Return [X, Y] of the center of cell containing provided text 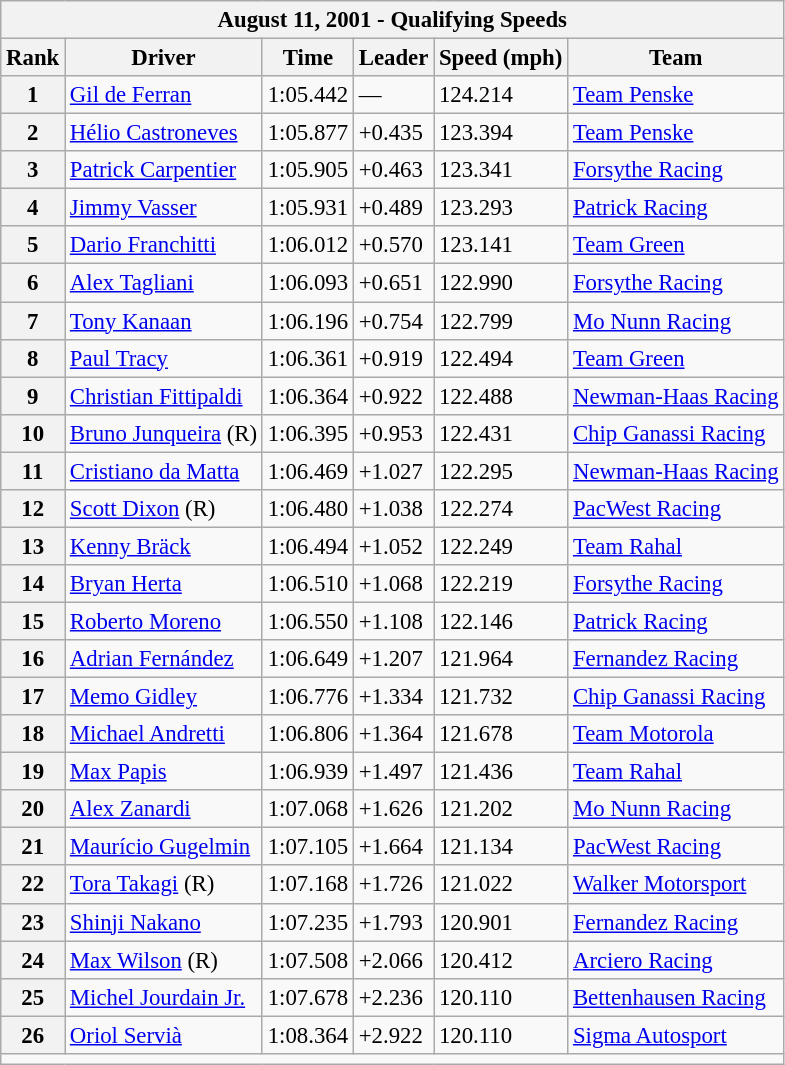
Bryan Herta [164, 584]
10 [33, 433]
122.219 [501, 584]
120.901 [501, 922]
2 [33, 133]
+2.236 [393, 997]
1:05.877 [308, 133]
122.799 [501, 321]
+2.922 [393, 1035]
Leader [393, 58]
1:05.905 [308, 170]
Team [676, 58]
1:05.442 [308, 95]
1:06.806 [308, 734]
1:06.494 [308, 546]
124.214 [501, 95]
1:06.093 [308, 283]
23 [33, 922]
121.964 [501, 659]
+1.068 [393, 584]
18 [33, 734]
13 [33, 546]
Michel Jourdain Jr. [164, 997]
3 [33, 170]
7 [33, 321]
Oriol Servià [164, 1035]
1:05.931 [308, 208]
Max Papis [164, 772]
1:06.649 [308, 659]
19 [33, 772]
1:06.196 [308, 321]
25 [33, 997]
+0.651 [393, 283]
Rank [33, 58]
+1.626 [393, 809]
+2.066 [393, 960]
Time [308, 58]
Shinji Nakano [164, 922]
Alex Tagliani [164, 283]
12 [33, 509]
122.431 [501, 433]
1:07.235 [308, 922]
Dario Franchitti [164, 245]
Paul Tracy [164, 358]
1:07.678 [308, 997]
Adrian Fernández [164, 659]
Jimmy Vasser [164, 208]
1:06.395 [308, 433]
24 [33, 960]
5 [33, 245]
+0.463 [393, 170]
— [393, 95]
+0.953 [393, 433]
1:07.068 [308, 809]
Scott Dixon (R) [164, 509]
8 [33, 358]
Walker Motorsport [676, 885]
121.436 [501, 772]
26 [33, 1035]
Sigma Autosport [676, 1035]
+0.435 [393, 133]
120.412 [501, 960]
+0.922 [393, 396]
Team Motorola [676, 734]
Roberto Moreno [164, 621]
1:07.508 [308, 960]
4 [33, 208]
Speed (mph) [501, 58]
1:07.168 [308, 885]
1:06.939 [308, 772]
Driver [164, 58]
+1.497 [393, 772]
15 [33, 621]
+0.919 [393, 358]
1:08.364 [308, 1035]
Bruno Junqueira (R) [164, 433]
Max Wilson (R) [164, 960]
121.022 [501, 885]
Arciero Racing [676, 960]
122.488 [501, 396]
122.249 [501, 546]
Christian Fittipaldi [164, 396]
+1.726 [393, 885]
6 [33, 283]
1 [33, 95]
22 [33, 885]
Alex Zanardi [164, 809]
1:06.510 [308, 584]
+1.334 [393, 697]
122.295 [501, 471]
+1.664 [393, 847]
Tony Kanaan [164, 321]
Patrick Carpentier [164, 170]
+1.027 [393, 471]
1:06.550 [308, 621]
1:06.364 [308, 396]
+0.570 [393, 245]
11 [33, 471]
122.146 [501, 621]
17 [33, 697]
Cristiano da Matta [164, 471]
122.274 [501, 509]
122.494 [501, 358]
122.990 [501, 283]
+1.793 [393, 922]
121.732 [501, 697]
1:07.105 [308, 847]
Kenny Bräck [164, 546]
9 [33, 396]
123.394 [501, 133]
123.293 [501, 208]
1:06.480 [308, 509]
16 [33, 659]
1:06.012 [308, 245]
August 11, 2001 - Qualifying Speeds [392, 20]
Maurício Gugelmin [164, 847]
20 [33, 809]
Tora Takagi (R) [164, 885]
+1.207 [393, 659]
Memo Gidley [164, 697]
123.341 [501, 170]
+1.364 [393, 734]
+1.052 [393, 546]
14 [33, 584]
21 [33, 847]
123.141 [501, 245]
Gil de Ferran [164, 95]
+1.038 [393, 509]
Bettenhausen Racing [676, 997]
Hélio Castroneves [164, 133]
1:06.361 [308, 358]
121.678 [501, 734]
121.202 [501, 809]
+0.489 [393, 208]
1:06.776 [308, 697]
Michael Andretti [164, 734]
+0.754 [393, 321]
+1.108 [393, 621]
121.134 [501, 847]
1:06.469 [308, 471]
